Determine the (X, Y) coordinate at the center of the cell enclosing the given text.  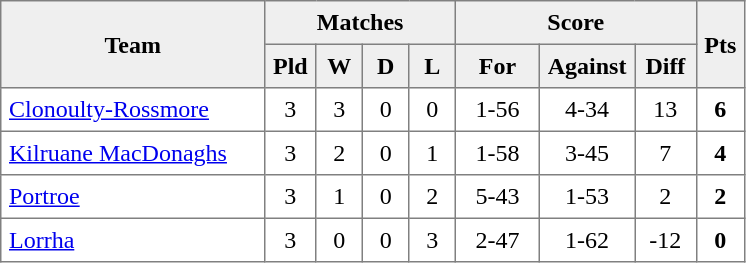
3-45 (586, 153)
7 (666, 153)
Clonoulty-Rossmore (133, 110)
Against (586, 66)
6 (720, 110)
W (339, 66)
Pts (720, 44)
4 (720, 153)
Diff (666, 66)
Score (576, 23)
For (497, 66)
1-62 (586, 240)
-12 (666, 240)
D (385, 66)
Team (133, 44)
1-58 (497, 153)
1-56 (497, 110)
4-34 (586, 110)
Portroe (133, 197)
Matches (360, 23)
2-47 (497, 240)
13 (666, 110)
5-43 (497, 197)
1-53 (586, 197)
Pld (290, 66)
L (432, 66)
Lorrha (133, 240)
Kilruane MacDonaghs (133, 153)
